Output the [X, Y] coordinate of the center of the cell containing the given text.  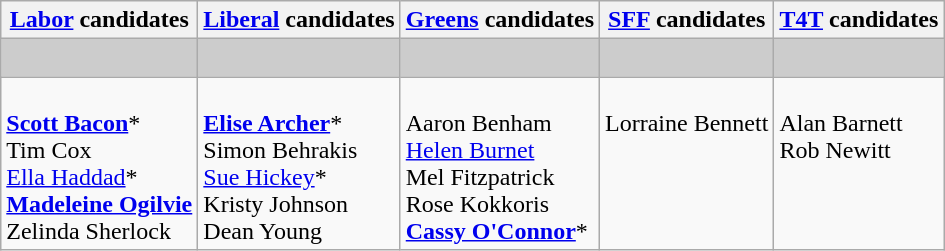
Aaron Benham Helen Burnet Mel Fitzpatrick Rose Kokkoris Cassy O'Connor* [500, 164]
Elise Archer* Simon Behrakis Sue Hickey* Kristy Johnson Dean Young [299, 164]
Lorraine Bennett [687, 164]
Labor candidates [100, 20]
Liberal candidates [299, 20]
Greens candidates [500, 20]
T4T candidates [859, 20]
Alan Barnett Rob Newitt [859, 164]
SFF candidates [687, 20]
Scott Bacon* Tim Cox Ella Haddad* Madeleine Ogilvie Zelinda Sherlock [100, 164]
